Output the [X, Y] coordinate of the center of the cell containing the given text.  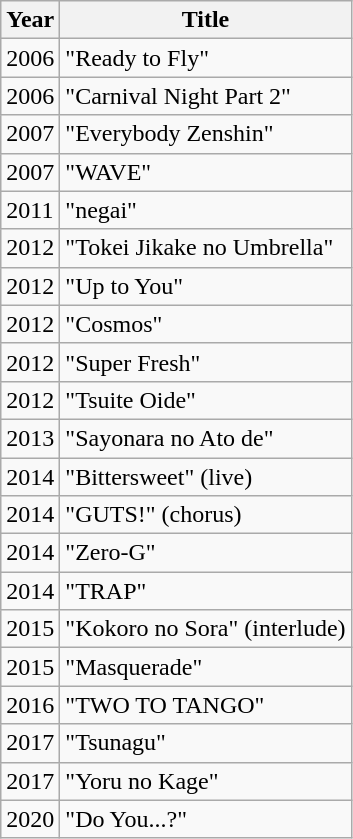
"GUTS!" (chorus) [206, 515]
"Tokei Jikake no Umbrella" [206, 248]
"Cosmos" [206, 324]
"Tsunagu" [206, 743]
Year [30, 20]
"TRAP" [206, 591]
"negai" [206, 210]
"TWO TO TANGO" [206, 705]
2013 [30, 438]
2011 [30, 210]
"Ready to Fly" [206, 58]
"Zero-G" [206, 553]
"Everybody Zenshin" [206, 134]
"Super Fresh" [206, 362]
"Masquerade" [206, 667]
"Kokoro no Sora" (interlude) [206, 629]
2016 [30, 705]
Title [206, 20]
"Tsuite Oide" [206, 400]
"Carnival Night Part 2" [206, 96]
"WAVE" [206, 172]
"Do You...?" [206, 819]
"Yoru no Kage" [206, 781]
2020 [30, 819]
"Sayonara no Ato de" [206, 438]
"Bittersweet" (live) [206, 477]
"Up to You" [206, 286]
